Scan for the cell matching the given text and deliver its [x, y] coordinate at center. 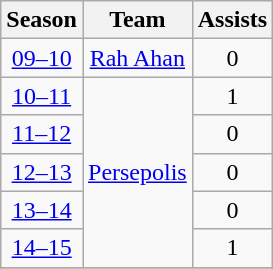
13–14 [42, 210]
09–10 [42, 58]
Rah Ahan [137, 58]
10–11 [42, 96]
Assists [232, 20]
11–12 [42, 134]
12–13 [42, 172]
Season [42, 20]
14–15 [42, 248]
Team [137, 20]
Persepolis [137, 172]
